Search for the cell housing the specified text and yield its [x, y] center coordinate. 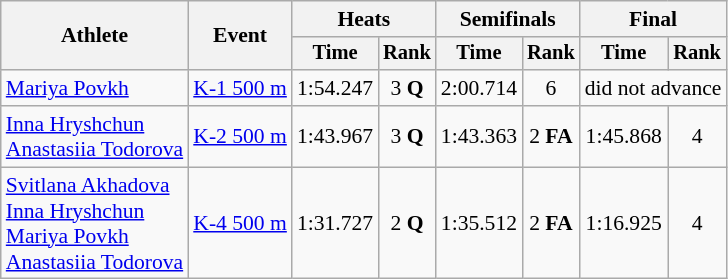
K-1 500 m [240, 88]
K-4 500 m [240, 223]
K-2 500 m [240, 136]
Athlete [94, 36]
Inna HryshchunAnastasiia Todorova [94, 136]
1:45.868 [624, 136]
1:31.727 [335, 223]
Mariya Povkh [94, 88]
1:16.925 [624, 223]
6 [551, 88]
Semifinals [508, 19]
1:35.512 [479, 223]
1:43.363 [479, 136]
Final [654, 19]
2:00.714 [479, 88]
Svitlana AkhadovaInna HryshchunMariya PovkhAnastasiia Todorova [94, 223]
2 Q [407, 223]
1:54.247 [335, 88]
Event [240, 36]
did not advance [654, 88]
1:43.967 [335, 136]
Heats [364, 19]
